Capture the cell that displays the provided text and extract its (x, y) central coordinate. 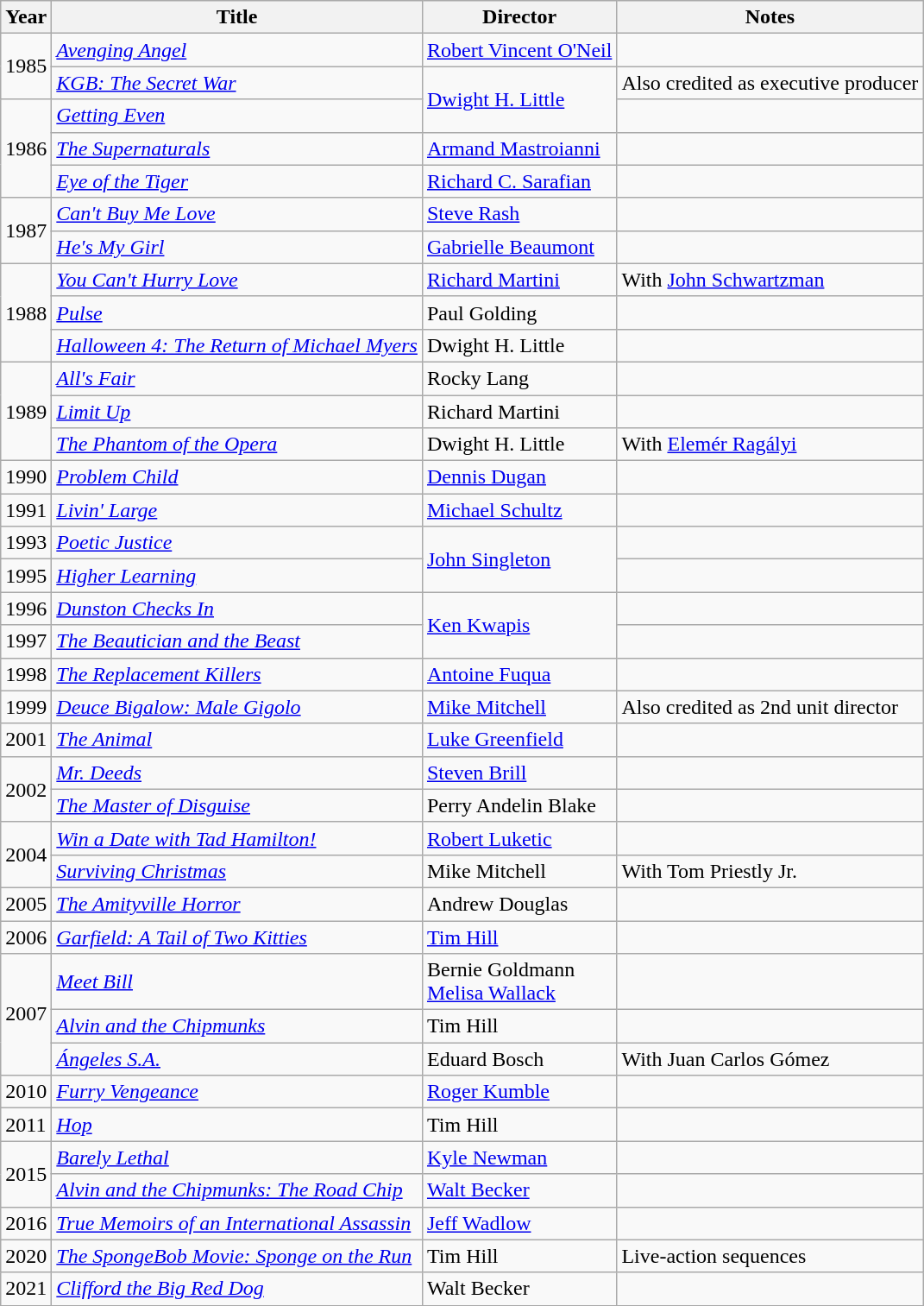
2001 (26, 740)
Garfield: A Tail of Two Kitties (237, 937)
With Elemér Ragályi (770, 445)
Also credited as 2nd unit director (770, 707)
The Beautician and the Beast (237, 641)
Robert Vincent O'Neil (519, 50)
You Can't Hurry Love (237, 280)
1985 (26, 66)
1997 (26, 641)
Getting Even (237, 116)
Gabrielle Beaumont (519, 247)
2015 (26, 1174)
Livin' Large (237, 510)
2020 (26, 1256)
Poetic Justice (237, 543)
Eduard Bosch (519, 1059)
1986 (26, 148)
Title (237, 17)
2002 (26, 789)
Roger Kumble (519, 1092)
Meet Bill (237, 982)
Avenging Angel (237, 50)
Bernie GoldmannMelisa Wallack (519, 982)
Luke Greenfield (519, 740)
Can't Buy Me Love (237, 214)
John Singleton (519, 559)
Clifford the Big Red Dog (237, 1289)
Antoine Fuqua (519, 674)
Higher Learning (237, 576)
2021 (26, 1289)
1998 (26, 674)
Dennis Dugan (519, 477)
1996 (26, 609)
Pulse (237, 312)
Perry Andelin Blake (519, 805)
With John Schwartzman (770, 280)
2010 (26, 1092)
1987 (26, 230)
1991 (26, 510)
Robert Luketic (519, 838)
Limit Up (237, 412)
Michael Schultz (519, 510)
2005 (26, 904)
Steve Rash (519, 214)
1988 (26, 312)
KGB: The Secret War (237, 83)
2016 (26, 1223)
1999 (26, 707)
Director (519, 17)
Armand Mastroianni (519, 148)
2006 (26, 937)
The Replacement Killers (237, 674)
Ángeles S.A. (237, 1059)
The Supernaturals (237, 148)
The Amityville Horror (237, 904)
Kyle Newman (519, 1158)
The Animal (237, 740)
Year (26, 17)
Notes (770, 17)
Alvin and the Chipmunks: The Road Chip (237, 1190)
Problem Child (237, 477)
Rocky Lang (519, 378)
Halloween 4: The Return of Michael Myers (237, 345)
Paul Golding (519, 312)
Ken Kwapis (519, 625)
2011 (26, 1125)
1993 (26, 543)
Deuce Bigalow: Male Gigolo (237, 707)
The Master of Disguise (237, 805)
1995 (26, 576)
Andrew Douglas (519, 904)
Eye of the Tiger (237, 181)
Win a Date with Tad Hamilton! (237, 838)
True Memoirs of an International Assassin (237, 1223)
Richard C. Sarafian (519, 181)
Jeff Wadlow (519, 1223)
Dunston Checks In (237, 609)
Live-action sequences (770, 1256)
With Tom Priestly Jr. (770, 871)
Surviving Christmas (237, 871)
Steven Brill (519, 773)
2004 (26, 855)
2007 (26, 1015)
Barely Lethal (237, 1158)
The SpongeBob Movie: Sponge on the Run (237, 1256)
Mr. Deeds (237, 773)
Also credited as executive producer (770, 83)
He's My Girl (237, 247)
Alvin and the Chipmunks (237, 1026)
1990 (26, 477)
All's Fair (237, 378)
With Juan Carlos Gómez (770, 1059)
1989 (26, 411)
The Phantom of the Opera (237, 445)
Hop (237, 1125)
Furry Vengeance (237, 1092)
